Search for the cell housing the specified text and yield its [X, Y] center coordinate. 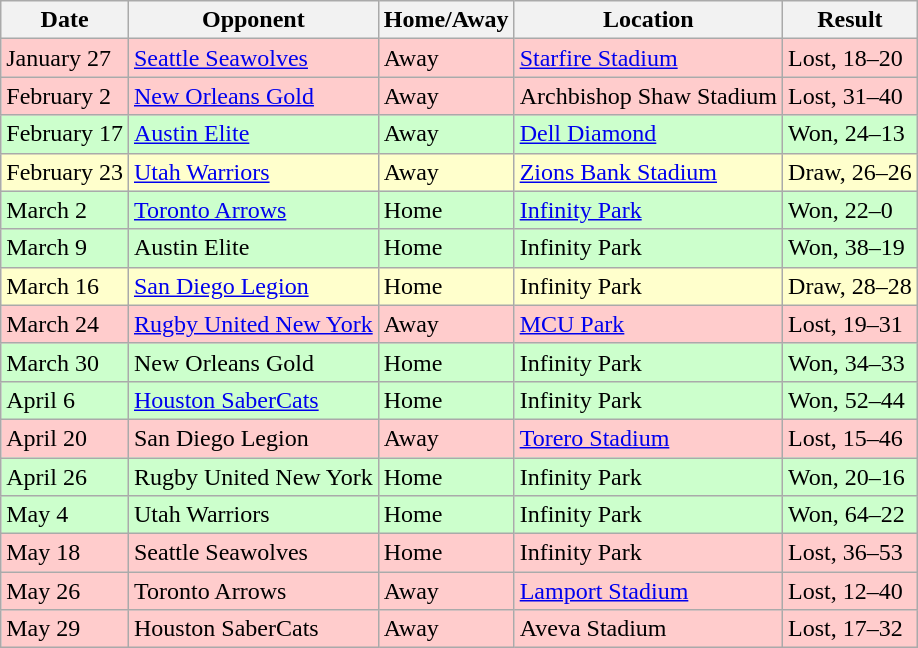
Zions Bank Stadium [648, 172]
March 30 [65, 362]
March 16 [65, 286]
February 17 [65, 134]
Lost, 36–53 [850, 553]
Home/Away [446, 20]
Torero Stadium [648, 438]
Lost, 18–20 [850, 58]
March 2 [65, 210]
January 27 [65, 58]
February 2 [65, 96]
March 9 [65, 248]
MCU Park [648, 324]
May 4 [65, 515]
Location [648, 20]
Won, 52–44 [850, 400]
March 24 [65, 324]
Starfire Stadium [648, 58]
Lost, 31–40 [850, 96]
Dell Diamond [648, 134]
May 18 [65, 553]
Lamport Stadium [648, 591]
May 26 [65, 591]
Won, 24–13 [850, 134]
May 29 [65, 629]
Aveva Stadium [648, 629]
Won, 34–33 [850, 362]
Draw, 26–26 [850, 172]
April 20 [65, 438]
Won, 22–0 [850, 210]
February 23 [65, 172]
Lost, 19–31 [850, 324]
Archbishop Shaw Stadium [648, 96]
Won, 64–22 [850, 515]
April 6 [65, 400]
Opponent [253, 20]
Result [850, 20]
Draw, 28–28 [850, 286]
Won, 20–16 [850, 477]
April 26 [65, 477]
Won, 38–19 [850, 248]
Lost, 17–32 [850, 629]
Date [65, 20]
Lost, 12–40 [850, 591]
Lost, 15–46 [850, 438]
